Identify which cell holds the provided text, then report its [X, Y] central coordinate. 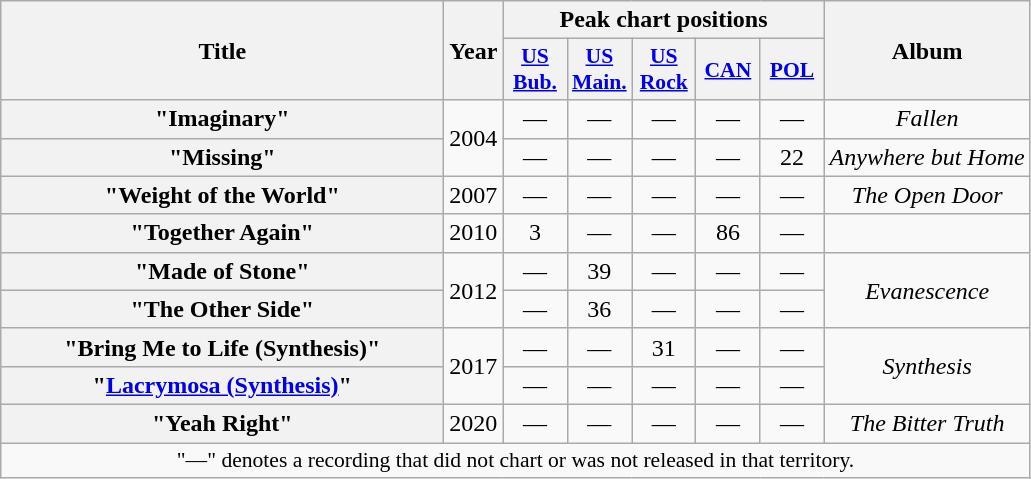
2004 [474, 138]
2010 [474, 233]
22 [792, 157]
"—" denotes a recording that did not chart or was not released in that territory. [516, 460]
39 [600, 271]
Synthesis [927, 366]
86 [728, 233]
"Made of Stone" [222, 271]
USMain. [600, 70]
Evanescence [927, 290]
Year [474, 50]
Album [927, 50]
3 [535, 233]
"Bring Me to Life (Synthesis)" [222, 347]
CAN [728, 70]
Fallen [927, 119]
"Missing" [222, 157]
The Open Door [927, 195]
Anywhere but Home [927, 157]
Title [222, 50]
2017 [474, 366]
POL [792, 70]
31 [664, 347]
"The Other Side" [222, 309]
USRock [664, 70]
"Yeah Right" [222, 423]
The Bitter Truth [927, 423]
Peak chart positions [664, 20]
2020 [474, 423]
2012 [474, 290]
"Imaginary" [222, 119]
2007 [474, 195]
"Weight of the World" [222, 195]
36 [600, 309]
USBub. [535, 70]
"Lacrymosa (Synthesis)" [222, 385]
"Together Again" [222, 233]
